Extract the (x, y) coordinate from the center of the cell holding the provided text.  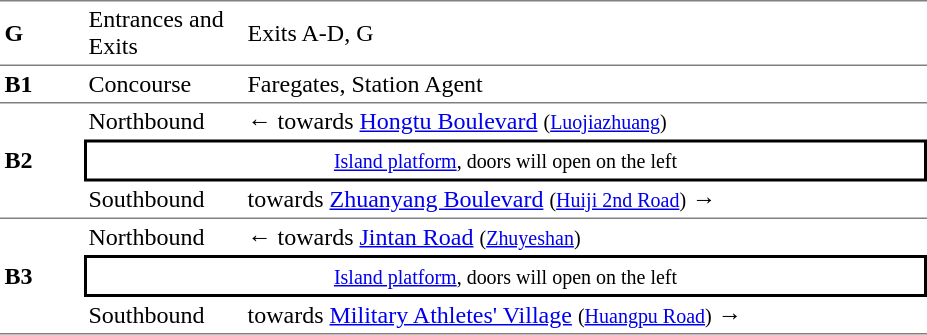
B3 (42, 277)
Exits A-D, G (585, 33)
B2 (42, 162)
Faregates, Station Agent (585, 85)
← towards Hongtu Boulevard (Luojiazhuang) (585, 122)
G (42, 33)
← towards Jintan Road (Zhuyeshan) (585, 237)
Concourse (164, 85)
Entrances and Exits (164, 33)
towards Military Athletes' Village (Huangpu Road) → (585, 316)
towards Zhuanyang Boulevard (Huiji 2nd Road) → (585, 201)
B1 (42, 85)
